Scan for the cell matching the given text and deliver its [X, Y] coordinate at center. 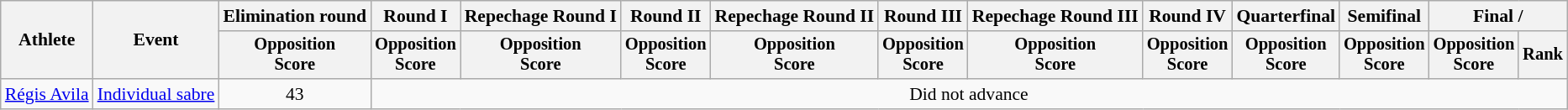
Semifinal [1385, 16]
Did not advance [969, 94]
Round II [666, 16]
Repechage Round II [795, 16]
Repechage Round I [541, 16]
Final / [1498, 16]
Round III [923, 16]
Event [156, 40]
Elimination round [294, 16]
Quarterfinal [1286, 16]
Individual sabre [156, 94]
Athlete [47, 40]
43 [294, 94]
Régis Avila [47, 94]
Repechage Round III [1055, 16]
Round IV [1188, 16]
Rank [1543, 55]
Round I [415, 16]
